Identify which cell holds the provided text, then report its (x, y) central coordinate. 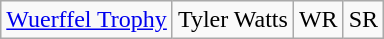
SR (363, 20)
WR (318, 20)
Wuerffel Trophy (87, 20)
Tyler Watts (232, 20)
